Extract the (x, y) coordinate from the center of the cell holding the provided text.  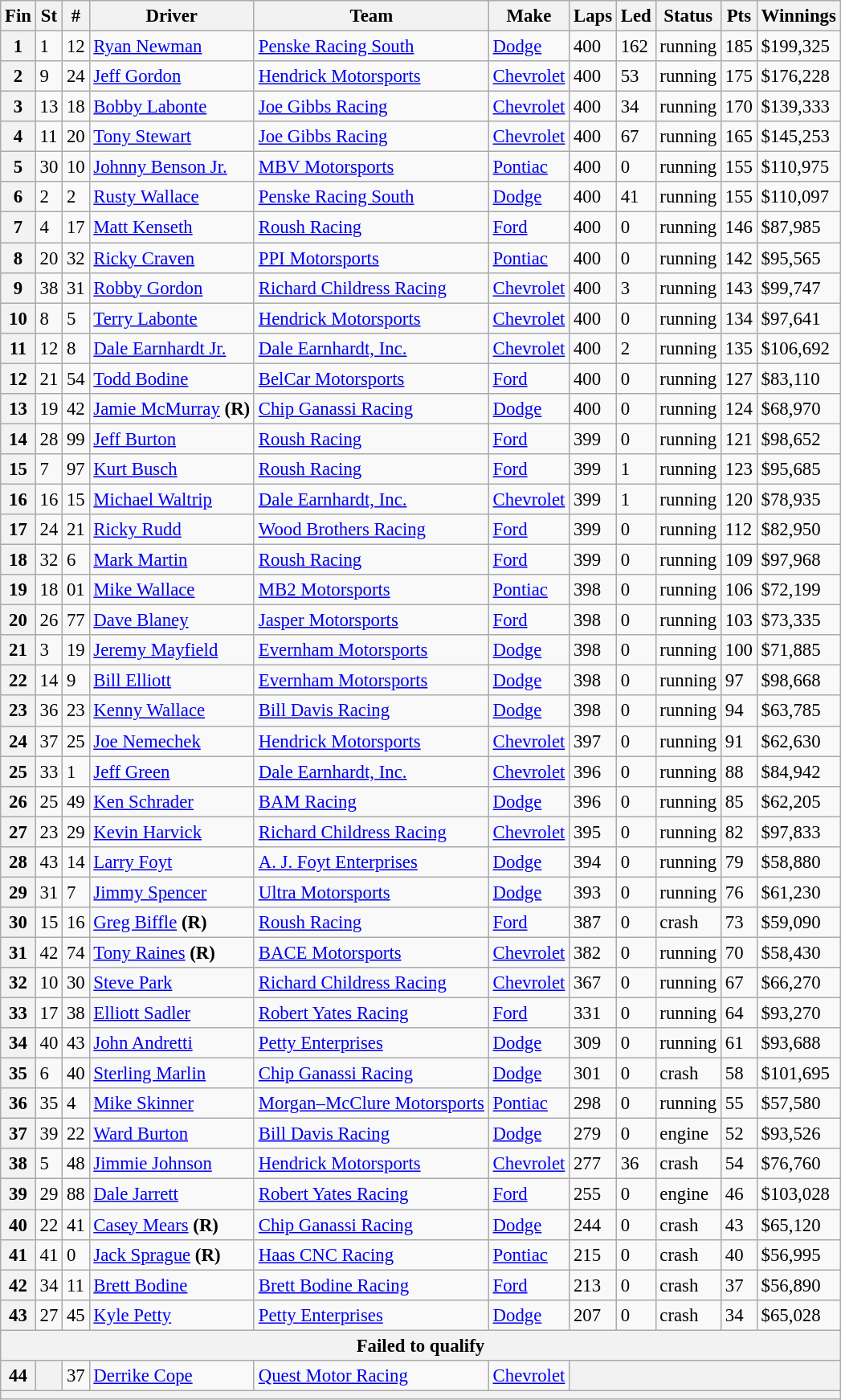
Tony Raines (R) (172, 952)
143 (739, 288)
Kurt Busch (172, 469)
134 (739, 318)
Brett Bodine Racing (371, 1285)
Greg Biffle (R) (172, 923)
$93,526 (798, 1134)
Brett Bodine (172, 1285)
Bill Elliott (172, 681)
Elliott Sadler (172, 1013)
244 (593, 1225)
Todd Bodine (172, 379)
$62,205 (798, 801)
Haas CNC Racing (371, 1255)
Joe Nemechek (172, 741)
$66,270 (798, 983)
Jack Sprague (R) (172, 1255)
146 (739, 227)
Team (371, 16)
Robby Gordon (172, 288)
A. J. Foyt Enterprises (371, 862)
298 (593, 1103)
213 (593, 1285)
55 (739, 1103)
123 (739, 469)
Casey Mears (R) (172, 1225)
301 (593, 1074)
61 (739, 1043)
Jeremy Mayfield (172, 650)
255 (593, 1194)
Quest Motor Racing (371, 1376)
Larry Foyt (172, 862)
Kenny Wallace (172, 711)
Jasper Motorsports (371, 620)
44 (18, 1376)
103 (739, 620)
Jimmie Johnson (172, 1165)
Ultra Motorsports (371, 892)
Ward Burton (172, 1134)
127 (739, 379)
$95,685 (798, 469)
Mark Martin (172, 560)
Status (688, 16)
53 (636, 76)
Derrike Cope (172, 1376)
Dale Jarrett (172, 1194)
395 (593, 832)
Jeff Burton (172, 439)
$71,885 (798, 650)
135 (739, 348)
121 (739, 439)
279 (593, 1134)
$58,880 (798, 862)
$82,950 (798, 530)
58 (739, 1074)
$73,335 (798, 620)
162 (636, 47)
$62,630 (798, 741)
Ken Schrader (172, 801)
Johnny Benson Jr. (172, 167)
331 (593, 1013)
$61,230 (798, 892)
45 (76, 1315)
$99,747 (798, 288)
109 (739, 560)
$76,760 (798, 1165)
BelCar Motorsports (371, 379)
142 (739, 258)
$106,692 (798, 348)
Rusty Wallace (172, 197)
367 (593, 983)
52 (739, 1134)
Dale Earnhardt Jr. (172, 348)
BACE Motorsports (371, 952)
Ryan Newman (172, 47)
120 (739, 499)
394 (593, 862)
Jamie McMurray (R) (172, 409)
Michael Waltrip (172, 499)
46 (739, 1194)
Morgan–McClure Motorsports (371, 1103)
Make (529, 16)
BAM Racing (371, 801)
74 (76, 952)
$176,228 (798, 76)
170 (739, 107)
$78,935 (798, 499)
Winnings (798, 16)
73 (739, 923)
Pts (739, 16)
100 (739, 650)
277 (593, 1165)
$57,580 (798, 1103)
$98,652 (798, 439)
99 (76, 439)
85 (739, 801)
382 (593, 952)
$93,270 (798, 1013)
397 (593, 741)
Mike Skinner (172, 1103)
Wood Brothers Racing (371, 530)
$103,028 (798, 1194)
Driver (172, 16)
$110,097 (798, 197)
$87,985 (798, 227)
70 (739, 952)
$65,120 (798, 1225)
185 (739, 47)
Terry Labonte (172, 318)
$56,995 (798, 1255)
Laps (593, 16)
$110,975 (798, 167)
$63,785 (798, 711)
$101,695 (798, 1074)
124 (739, 409)
Sterling Marlin (172, 1074)
165 (739, 137)
$68,970 (798, 409)
Jeff Gordon (172, 76)
207 (593, 1315)
91 (739, 741)
$65,028 (798, 1315)
$59,090 (798, 923)
$145,253 (798, 137)
77 (76, 620)
$98,668 (798, 681)
Jeff Green (172, 772)
# (76, 16)
$83,110 (798, 379)
Kevin Harvick (172, 832)
MBV Motorsports (371, 167)
$97,968 (798, 560)
$97,641 (798, 318)
$139,333 (798, 107)
82 (739, 832)
64 (739, 1013)
Ricky Craven (172, 258)
PPI Motorsports (371, 258)
387 (593, 923)
Kyle Petty (172, 1315)
$199,325 (798, 47)
48 (76, 1165)
Ricky Rudd (172, 530)
309 (593, 1043)
76 (739, 892)
Steve Park (172, 983)
94 (739, 711)
79 (739, 862)
Matt Kenseth (172, 227)
393 (593, 892)
$56,890 (798, 1285)
01 (76, 590)
Mike Wallace (172, 590)
Dave Blaney (172, 620)
106 (739, 590)
175 (739, 76)
MB2 Motorsports (371, 590)
$95,565 (798, 258)
$84,942 (798, 772)
Bobby Labonte (172, 107)
Led (636, 16)
Fin (18, 16)
$97,833 (798, 832)
$72,199 (798, 590)
112 (739, 530)
$58,430 (798, 952)
St (48, 16)
49 (76, 801)
215 (593, 1255)
Tony Stewart (172, 137)
John Andretti (172, 1043)
Jimmy Spencer (172, 892)
$93,688 (798, 1043)
Failed to qualify (421, 1345)
